Capture the cell that displays the provided text and extract its (X, Y) central coordinate. 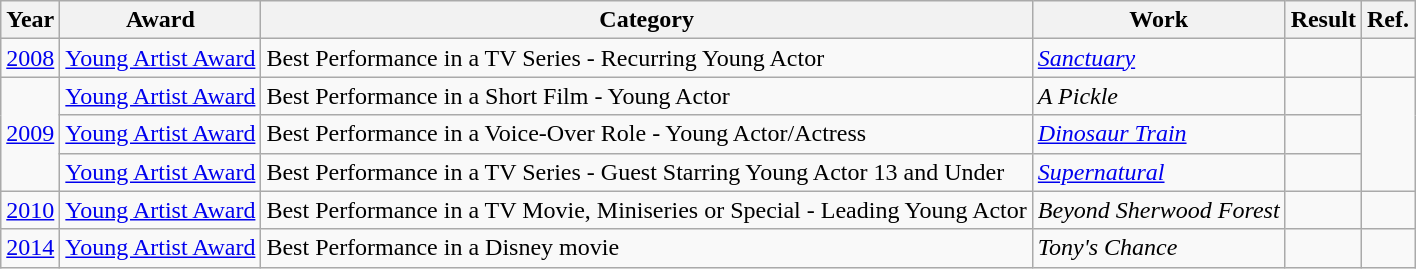
Ref. (1388, 20)
Best Performance in a TV Movie, Miniseries or Special - Leading Young Actor (646, 210)
Year (30, 20)
Best Performance in a TV Series - Recurring Young Actor (646, 58)
Dinosaur Train (1158, 134)
2010 (30, 210)
Work (1158, 20)
Best Performance in a Short Film - Young Actor (646, 96)
2014 (30, 248)
Best Performance in a TV Series - Guest Starring Young Actor 13 and Under (646, 172)
Tony's Chance (1158, 248)
2009 (30, 134)
Best Performance in a Disney movie (646, 248)
A Pickle (1158, 96)
Best Performance in a Voice-Over Role - Young Actor/Actress (646, 134)
Sanctuary (1158, 58)
Supernatural (1158, 172)
Category (646, 20)
Beyond Sherwood Forest (1158, 210)
2008 (30, 58)
Result (1323, 20)
Award (160, 20)
